Extract the [X, Y] coordinate from the center of the cell holding the provided text.  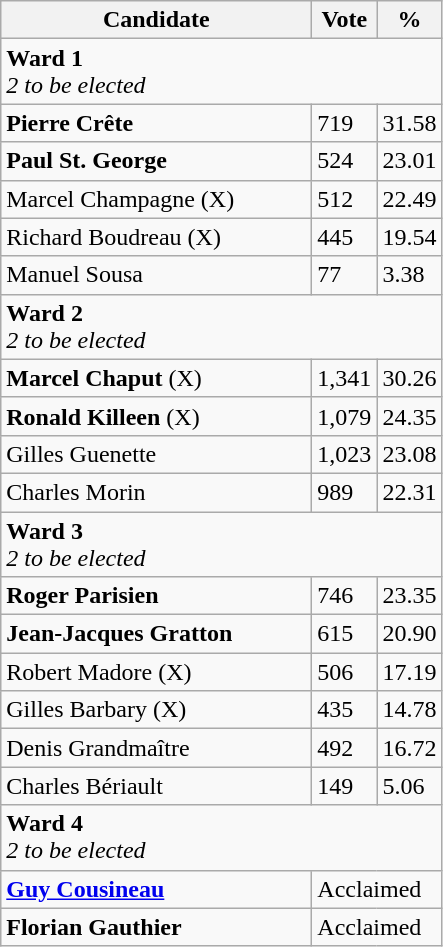
3.38 [410, 275]
445 [344, 237]
Ward 1 2 to be elected [222, 72]
22.31 [410, 492]
Gilles Guenette [156, 454]
719 [344, 123]
Candidate [156, 20]
1,079 [344, 416]
Manuel Sousa [156, 275]
30.26 [410, 378]
22.49 [410, 199]
149 [344, 786]
Paul St. George [156, 161]
Vote [344, 20]
20.90 [410, 634]
506 [344, 672]
Gilles Barbary (X) [156, 710]
19.54 [410, 237]
989 [344, 492]
31.58 [410, 123]
Florian Gauthier [156, 927]
512 [344, 199]
23.35 [410, 596]
77 [344, 275]
14.78 [410, 710]
615 [344, 634]
Charles Bériault [156, 786]
Marcel Champagne (X) [156, 199]
24.35 [410, 416]
435 [344, 710]
% [410, 20]
1,023 [344, 454]
Ronald Killeen (X) [156, 416]
Ward 4 2 to be elected [222, 838]
746 [344, 596]
Charles Morin [156, 492]
524 [344, 161]
16.72 [410, 748]
Roger Parisien [156, 596]
Pierre Crête [156, 123]
5.06 [410, 786]
Marcel Chaput (X) [156, 378]
492 [344, 748]
Ward 2 2 to be elected [222, 326]
23.01 [410, 161]
17.19 [410, 672]
Richard Boudreau (X) [156, 237]
Jean-Jacques Gratton [156, 634]
1,341 [344, 378]
Guy Cousineau [156, 889]
Ward 3 2 to be elected [222, 544]
Robert Madore (X) [156, 672]
Denis Grandmaître [156, 748]
23.08 [410, 454]
